Detect which cell encompasses the target text, then output its (x, y) center coordinate. 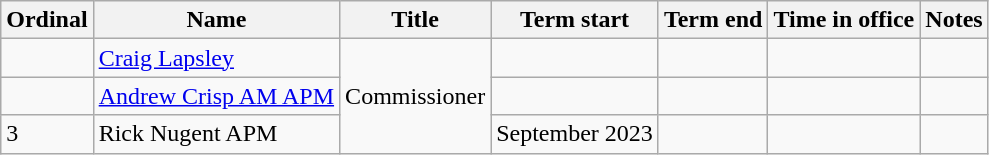
Term end (713, 20)
3 (47, 134)
September 2023 (575, 134)
Ordinal (47, 20)
Andrew Crisp AM APM (216, 96)
Craig Lapsley (216, 58)
Title (416, 20)
Commissioner (416, 96)
Notes (954, 20)
Name (216, 20)
Time in office (844, 20)
Term start (575, 20)
Rick Nugent APM (216, 134)
